Output the [x, y] coordinate of the center of the cell containing the given text.  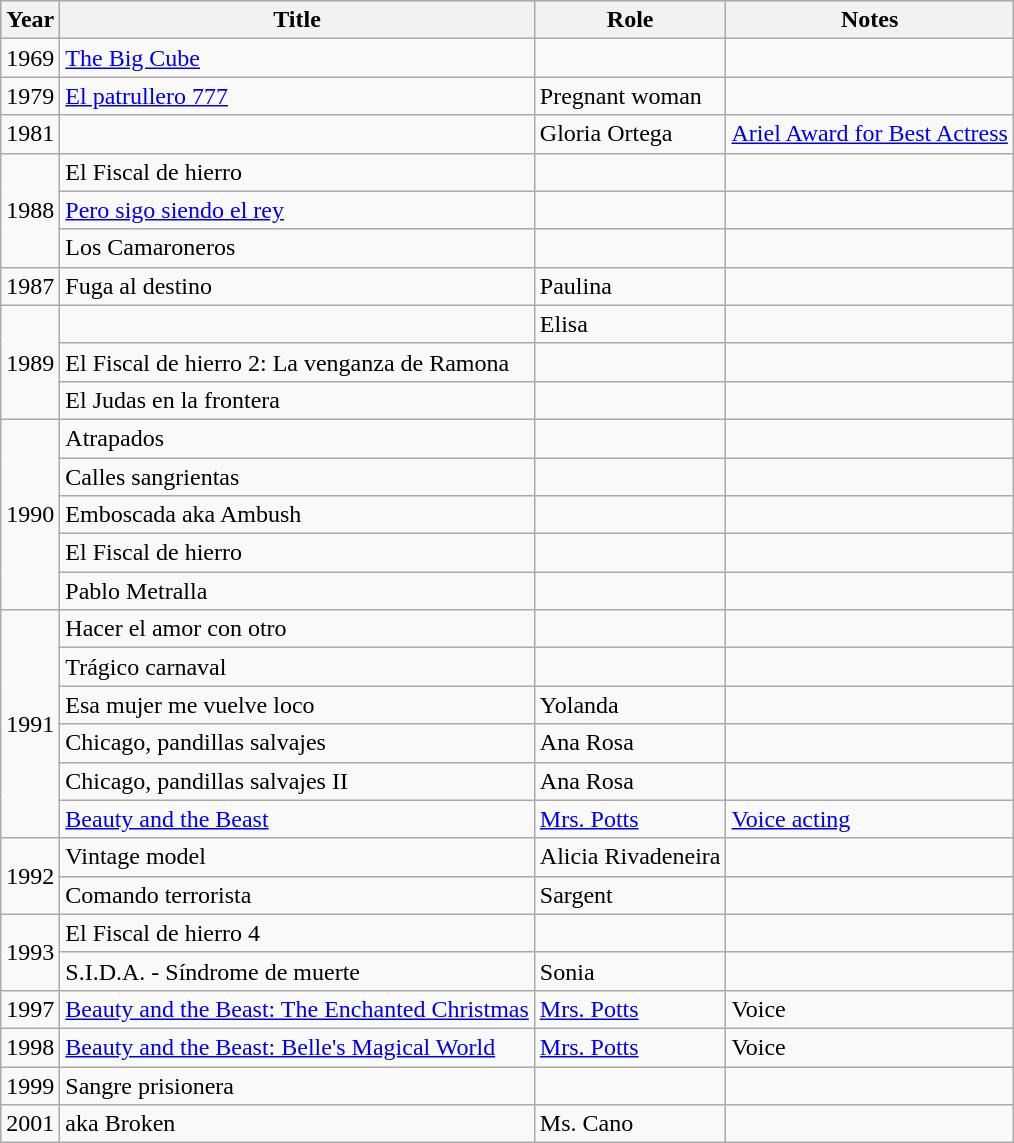
Sargent [630, 895]
1999 [30, 1085]
1979 [30, 96]
1988 [30, 210]
Comando terrorista [298, 895]
Pregnant woman [630, 96]
Elisa [630, 324]
1990 [30, 514]
Vintage model [298, 857]
2001 [30, 1124]
Sonia [630, 971]
Role [630, 20]
El Fiscal de hierro 4 [298, 933]
1989 [30, 362]
The Big Cube [298, 58]
Esa mujer me vuelve loco [298, 705]
Alicia Rivadeneira [630, 857]
Gloria Ortega [630, 134]
Notes [870, 20]
1987 [30, 286]
Pablo Metralla [298, 591]
1993 [30, 952]
1998 [30, 1047]
1997 [30, 1009]
Pero sigo siendo el rey [298, 210]
Emboscada aka Ambush [298, 515]
Los Camaroneros [298, 248]
Ms. Cano [630, 1124]
1992 [30, 876]
Voice acting [870, 819]
Sangre prisionera [298, 1085]
1969 [30, 58]
Beauty and the Beast [298, 819]
Atrapados [298, 438]
Chicago, pandillas salvajes II [298, 781]
Trágico carnaval [298, 667]
Yolanda [630, 705]
Title [298, 20]
Calles sangrientas [298, 477]
Chicago, pandillas salvajes [298, 743]
1991 [30, 724]
Year [30, 20]
Paulina [630, 286]
Beauty and the Beast: The Enchanted Christmas [298, 1009]
El Judas en la frontera [298, 400]
aka Broken [298, 1124]
S.I.D.A. - Síndrome de muerte [298, 971]
Ariel Award for Best Actress [870, 134]
El patrullero 777 [298, 96]
Hacer el amor con otro [298, 629]
Beauty and the Beast: Belle's Magical World [298, 1047]
El Fiscal de hierro 2: La venganza de Ramona [298, 362]
Fuga al destino [298, 286]
1981 [30, 134]
